Return (X, Y) of the center of cell containing provided text 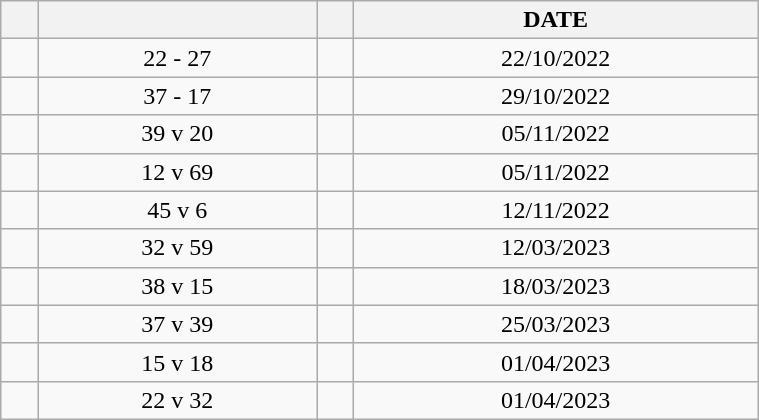
39 v 20 (178, 134)
38 v 15 (178, 286)
DATE (556, 20)
45 v 6 (178, 210)
37 v 39 (178, 324)
18/03/2023 (556, 286)
22 - 27 (178, 58)
12 v 69 (178, 172)
25/03/2023 (556, 324)
15 v 18 (178, 362)
22 v 32 (178, 400)
12/03/2023 (556, 248)
29/10/2022 (556, 96)
22/10/2022 (556, 58)
12/11/2022 (556, 210)
32 v 59 (178, 248)
37 - 17 (178, 96)
